Return [x, y] of the center of cell containing provided text 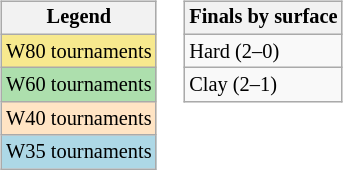
W35 tournaments [78, 152]
W80 tournaments [78, 51]
W40 tournaments [78, 119]
W60 tournaments [78, 85]
Legend [78, 18]
Hard (2–0) [263, 51]
Clay (2–1) [263, 85]
Finals by surface [263, 18]
